Pinpoint the cell where the given text exists, returning its [x, y] midpoint coordinate. 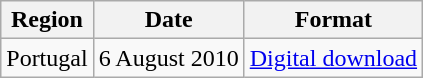
6 August 2010 [168, 58]
Region [47, 20]
Format [333, 20]
Portugal [47, 58]
Digital download [333, 58]
Date [168, 20]
